Search for the cell housing the specified text and yield its (X, Y) center coordinate. 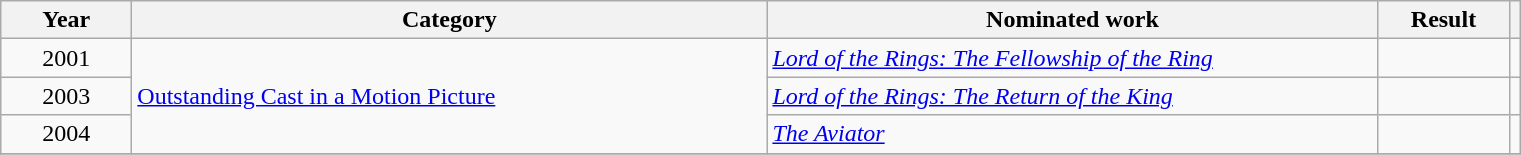
The Aviator (1072, 134)
Outstanding Cast in a Motion Picture (450, 96)
2004 (66, 134)
Year (66, 20)
2003 (66, 96)
Lord of the Rings: The Fellowship of the Ring (1072, 58)
Lord of the Rings: The Return of the King (1072, 96)
Category (450, 20)
Nominated work (1072, 20)
Result (1444, 20)
2001 (66, 58)
